Provide the (X, Y) coordinate of the cell's center where the given text is located.  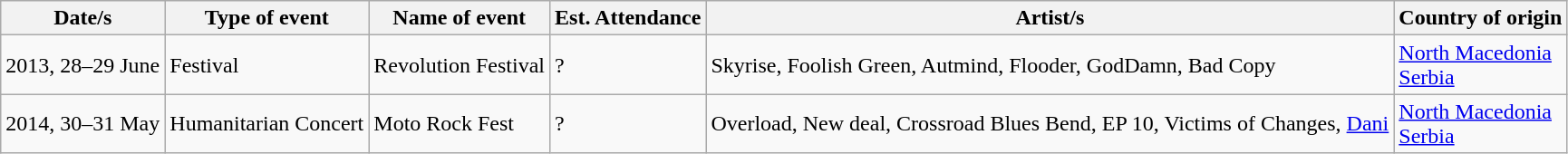
Skyrise, Foolish Green, Autmind, Flooder, GodDamn, Bad Copy (1050, 65)
Overload, New deal, Crossroad Blues Bend, EP 10, Victims of Changes, Dani (1050, 123)
Festival (266, 65)
Artist/s (1050, 18)
Humanitarian Concert (266, 123)
Type of event (266, 18)
2013, 28–29 June (83, 65)
Moto Rock Fest (460, 123)
Country of origin (1481, 18)
Revolution Festival (460, 65)
Est. Attendance (628, 18)
Name of event (460, 18)
Date/s (83, 18)
2014, 30–31 May (83, 123)
